Pinpoint the cell where the given text exists, returning its [x, y] midpoint coordinate. 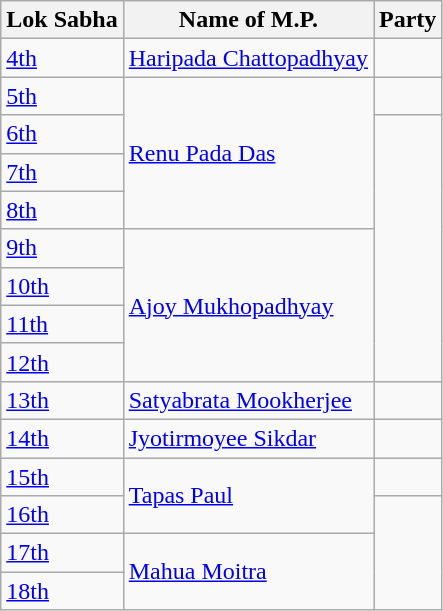
6th [62, 134]
14th [62, 438]
9th [62, 248]
Haripada Chattopadhyay [248, 58]
Tapas Paul [248, 496]
11th [62, 324]
Name of M.P. [248, 20]
13th [62, 400]
10th [62, 286]
Party [408, 20]
Ajoy Mukhopadhyay [248, 305]
16th [62, 515]
Mahua Moitra [248, 572]
8th [62, 210]
5th [62, 96]
Jyotirmoyee Sikdar [248, 438]
17th [62, 553]
4th [62, 58]
18th [62, 591]
15th [62, 477]
Satyabrata Mookherjee [248, 400]
Renu Pada Das [248, 153]
7th [62, 172]
12th [62, 362]
Lok Sabha [62, 20]
